Extract the (X, Y) coordinate from the center of the cell holding the provided text.  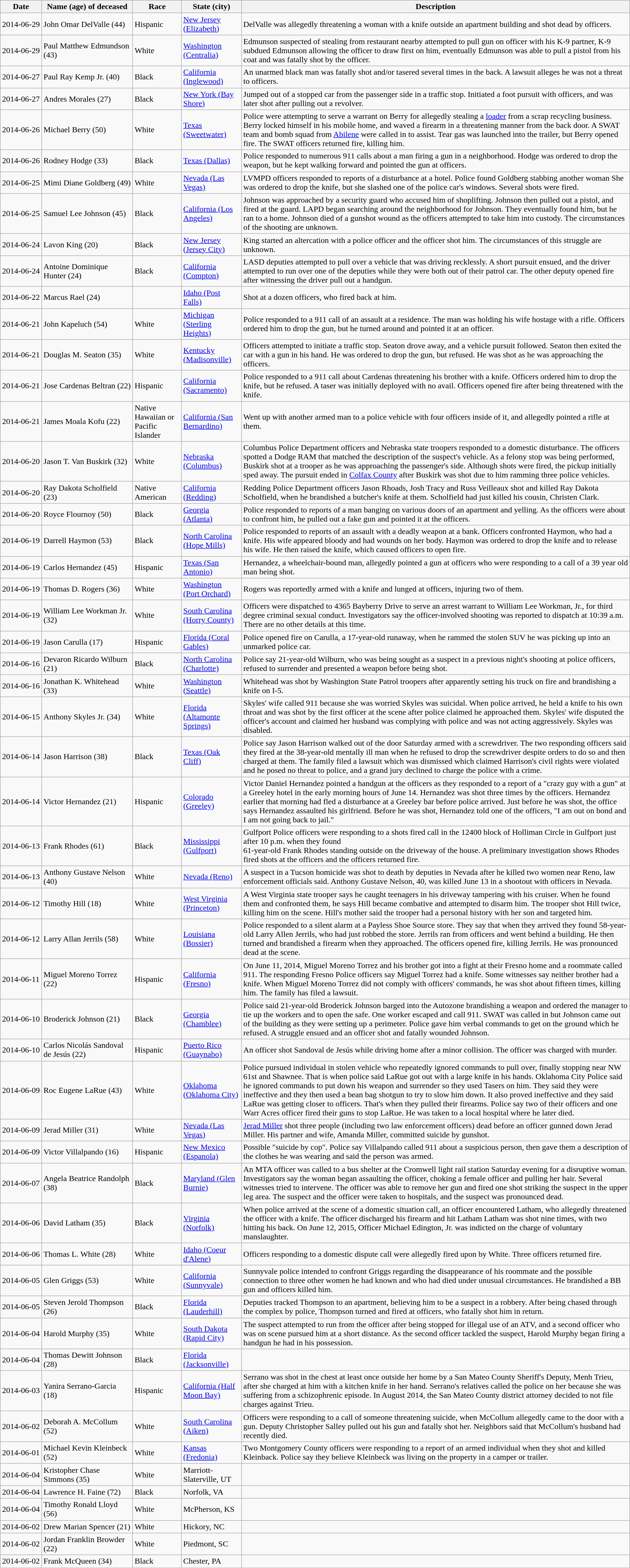
Carlos Nicolás Sandoval de Jesús (22) (87, 1050)
Anthony Skyles Jr. (34) (87, 717)
John Omar DelValle (44) (87, 24)
Texas (Dallas) (211, 161)
Michigan (Sterling Heights) (211, 324)
South Carolina (Aiken) (211, 1426)
New Jersey (Jersey City) (211, 244)
Jason Carulla (17) (87, 642)
Lawrence H. Faine (72) (87, 1492)
Race (157, 7)
New Jersey (Elizabeth) (211, 24)
Jose Cardenas Beltran (22) (87, 386)
Idaho (Coeur d'Alene) (211, 1254)
Royce Flournoy (50) (87, 514)
California (Los Angeles) (211, 213)
Shot at a dozen officers, who fired back at him. (436, 297)
Norfolk, VA (211, 1492)
Nevada (Reno) (211, 877)
Officers responding to a domestic dispute call were allegedly fired upon by White. Three officers returned fire. (436, 1254)
Yanira Serrano-Garcia (18) (87, 1391)
Florida (Jacksonville) (211, 1360)
Carlos Hernandez (45) (87, 567)
Washington(Centralia) (211, 50)
Miguel Moreno Torrez (22) (87, 979)
Roc Eugene LaRue (43) (87, 1090)
Native American (157, 493)
King started an altercation with a police officer and the officer shot him. The circumstances of this struggle are unknown. (436, 244)
Florida (Lauderhill) (211, 1307)
2014-06-15 (21, 717)
Victor Hernandez (21) (87, 801)
Maryland (Glen Burnie) (211, 1183)
Antoine Dominique Hunter (24) (87, 271)
James Moala Kofu (22) (87, 421)
Date (21, 7)
2014-06-01 (21, 1453)
Mimi Diane Goldberg (49) (87, 182)
2014-06-11 (21, 979)
Drew Marian Spencer (21) (87, 1527)
David Latham (35) (87, 1223)
Virginia (Norfolk) (211, 1223)
Jason T. Van Buskirk (32) (87, 462)
Victor Villalpando (16) (87, 1152)
Marriott-Slaterville, UT (211, 1474)
State (city) (211, 7)
Florida (Coral Gables) (211, 642)
Hickory, NC (211, 1527)
Went up with another armed man to a police vehicle with four officers inside of it, and allegedly pointed a rifle at them. (436, 421)
Marcus Rael (24) (87, 297)
Police opened fire on Carulla, a 17-year-old runaway, when he rammed the stolen SUV he was picking up into an unmarked police car. (436, 642)
Georgia (Chamblee) (211, 1019)
Washington (Seattle) (211, 686)
Thomas D. Rogers (36) (87, 589)
Idaho (Post Falls) (211, 297)
2014-06-07 (21, 1183)
Anthony Gustave Nelson (40) (87, 877)
Samuel Lee Johnson (45) (87, 213)
Larry Allan Jerrils (58) (87, 939)
Georgia (Atlanta) (211, 514)
Steven Jerold Thompson (26) (87, 1307)
Louisiana (Bossier) (211, 939)
Timothy Hill (18) (87, 903)
Lavon King (20) (87, 244)
Devaron Ricardo Wilburn (21) (87, 664)
California (Sunnyvale) (211, 1280)
Ray Dakota Scholfield (23) (87, 493)
New Mexico (Espanola) (211, 1152)
Chester, PA (211, 1561)
California (Sacramento) (211, 386)
Michael Berry (50) (87, 130)
Hernandez, a wheelchair-bound man, allegedly pointed a gun at officers who were responding to a call of a 39 year old man being shot. (436, 567)
Jerad Miller (31) (87, 1130)
Rodney Hodge (33) (87, 161)
Thomas Dewitt Johnson (28) (87, 1360)
Darrell Haymon (53) (87, 541)
Oklahoma (Oklahoma City) (211, 1090)
California (Redding) (211, 493)
Kansas (Fredonia) (211, 1453)
Harold Murphy (35) (87, 1333)
Frank Rhodes (61) (87, 846)
South Dakota (Rapid City) (211, 1333)
Whitehead was shot by Washington State Patrol troopers after apparently setting his truck on fire and brandishing a knife on I-5. (436, 686)
Colorado (Greeley) (211, 801)
Glen Griggs (53) (87, 1280)
Mississippi (Gulfport) (211, 846)
Rogers was reportedly armed with a knife and lunged at officers, injuring two of them. (436, 589)
Jordan Franklin Browder (22) (87, 1544)
DelValle was allegedly threatening a woman with a knife outside an apartment building and shot dead by officers. (436, 24)
Washington (Port Orchard) (211, 589)
Paul Matthew Edmundson (43) (87, 50)
Jonathan K. Whitehead (33) (87, 686)
Frank McQueen (34) (87, 1561)
South Carolina (Horry County) (211, 615)
An unarmed black man was fatally shot and/or tasered several times in the back. A lawsuit alleges he was not a threat to officers. (436, 77)
An officer shot Sandoval de Jesús while driving home after a minor collision. The officer was charged with murder. (436, 1050)
Paul Ray Kemp Jr. (40) (87, 77)
Kristopher Chase Simmons (35) (87, 1474)
John Kapeluch (54) (87, 324)
California (Inglewood) (211, 77)
Name (age) of deceased (87, 7)
Nebraska (Columbus) (211, 462)
Piedmont, SC (211, 1544)
Texas (Oak Cliff) (211, 756)
William Lee Workman Jr. (32) (87, 615)
California (Half Moon Bay) (211, 1391)
Thomas L. White (28) (87, 1254)
McPherson, KS (211, 1509)
New York (Bay Shore) (211, 99)
Kentucky (Madisonville) (211, 355)
Douglas M. Seaton (35) (87, 355)
Deborah A. McCollum (52) (87, 1426)
Jason Harrison (38) (87, 756)
Native Hawaiian or Pacific Islander (157, 421)
Florida (Altamonte Springs) (211, 717)
California (Compton) (211, 271)
Michael Kevin Kleinbeck (52) (87, 1453)
North Carolina (Hope Mills) (211, 541)
California (Fresno) (211, 979)
Puerto Rico (Guaynabo) (211, 1050)
2014-06-03 (21, 1391)
Angela Beatrice Randolph (38) (87, 1183)
Broderick Johnson (21) (87, 1019)
Texas (San Antonio) (211, 567)
Description (436, 7)
North Carolina (Charlotte) (211, 664)
Texas (Sweetwater) (211, 130)
Timothy Ronald Lloyd (56) (87, 1509)
Andres Morales (27) (87, 99)
2014-06-22 (21, 297)
West Virginia (Princeton) (211, 903)
California (San Bernardino) (211, 421)
